Return [X, Y] of the center of cell containing provided text 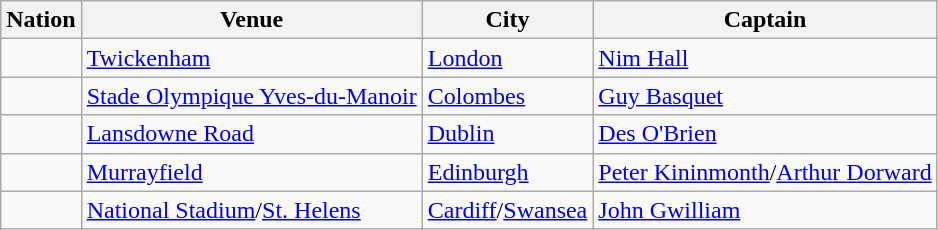
National Stadium/St. Helens [252, 210]
Venue [252, 20]
Nim Hall [765, 58]
Twickenham [252, 58]
Lansdowne Road [252, 134]
Murrayfield [252, 172]
Edinburgh [508, 172]
Peter Kininmonth/Arthur Dorward [765, 172]
Des O'Brien [765, 134]
Dublin [508, 134]
Nation [41, 20]
City [508, 20]
Guy Basquet [765, 96]
London [508, 58]
Colombes [508, 96]
Captain [765, 20]
Cardiff/Swansea [508, 210]
John Gwilliam [765, 210]
Stade Olympique Yves-du-Manoir [252, 96]
